Locate the cell with the specified text and output its [X, Y] center coordinate. 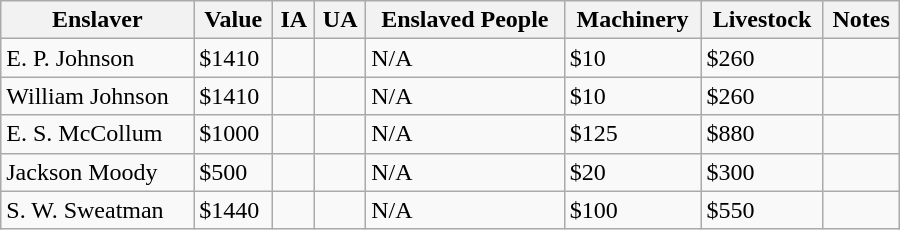
$1440 [234, 210]
William Johnson [98, 96]
$20 [632, 172]
$300 [762, 172]
Value [234, 20]
S. W. Sweatman [98, 210]
$550 [762, 210]
Enslaved People [465, 20]
Livestock [762, 20]
Notes [861, 20]
$880 [762, 134]
Machinery [632, 20]
IA [294, 20]
Jackson Moody [98, 172]
$1000 [234, 134]
E. S. McCollum [98, 134]
$500 [234, 172]
E. P. Johnson [98, 58]
Enslaver [98, 20]
$125 [632, 134]
UA [340, 20]
$100 [632, 210]
